Capture the cell that displays the provided text and extract its [X, Y] central coordinate. 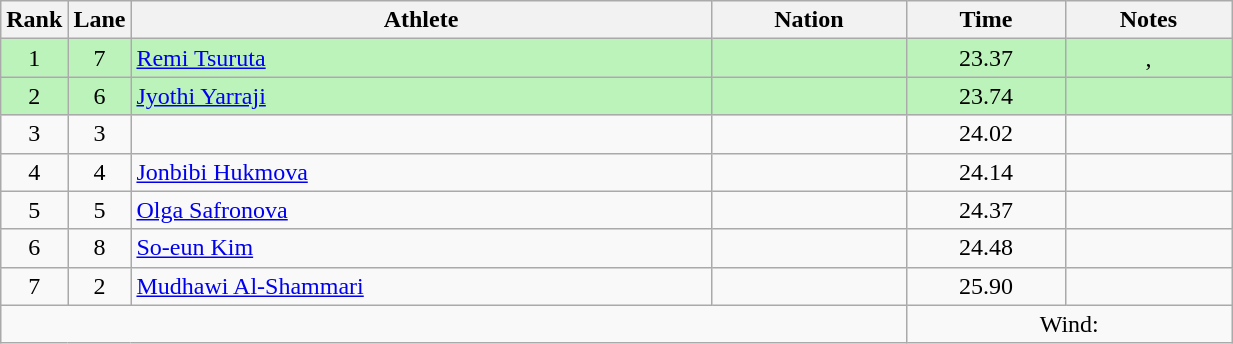
8 [100, 248]
Time [986, 20]
Nation [809, 20]
Olga Safronova [421, 210]
, [1148, 58]
1 [34, 58]
Jyothi Yarraji [421, 96]
Lane [100, 20]
Rank [34, 20]
23.37 [986, 58]
24.02 [986, 134]
Jonbibi Hukmova [421, 172]
23.74 [986, 96]
24.14 [986, 172]
So-eun Kim [421, 248]
Wind: [1070, 324]
Notes [1148, 20]
25.90 [986, 286]
24.37 [986, 210]
Athlete [421, 20]
Remi Tsuruta [421, 58]
24.48 [986, 248]
Mudhawi Al-Shammari [421, 286]
